For the text-containing cell, return its midpoint in (X, Y) coordinate format. 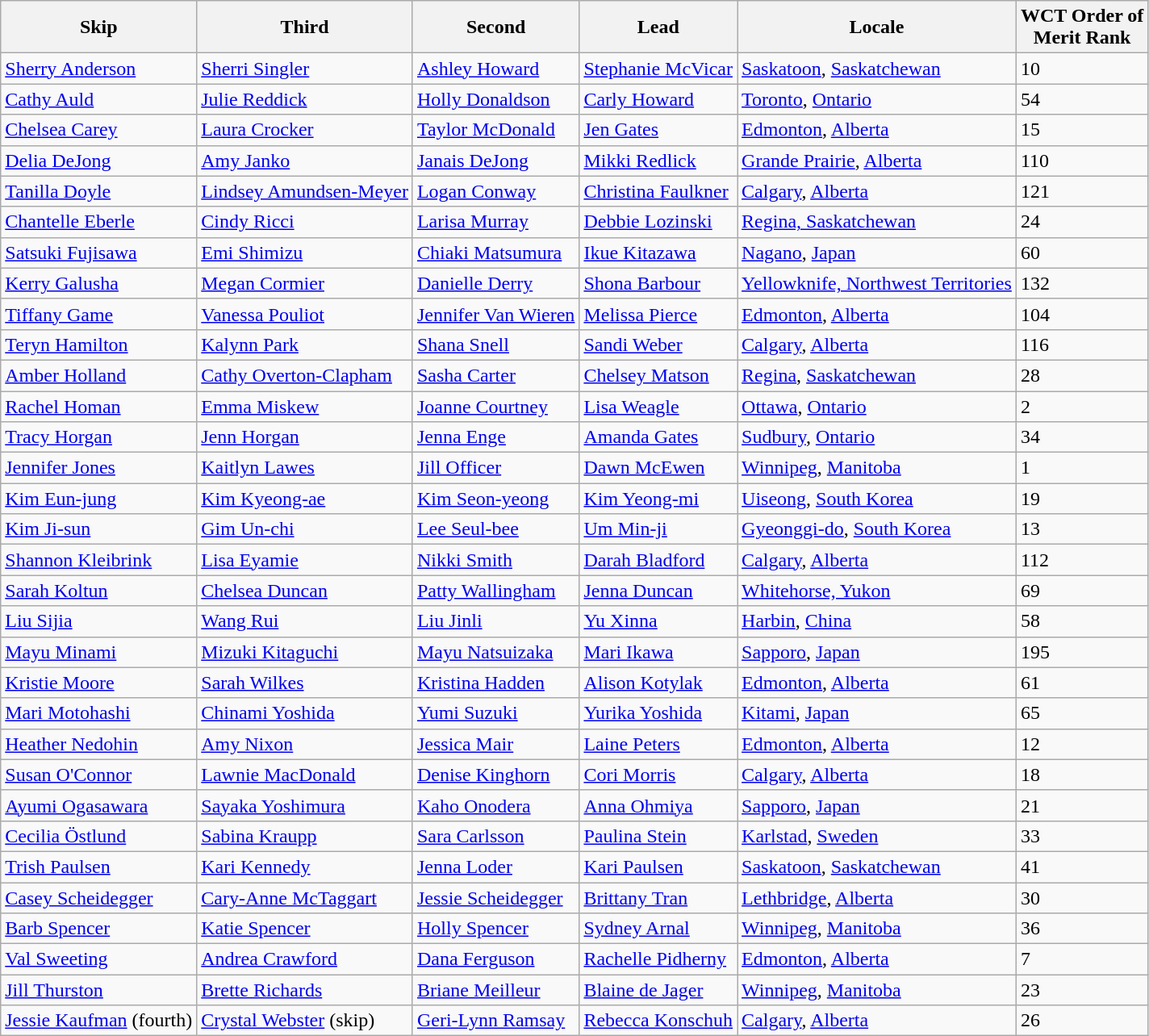
Crystal Webster (skip) (305, 1021)
112 (1082, 560)
Vanessa Pouliot (305, 314)
Ikue Kitazawa (658, 253)
Logan Conway (495, 191)
Janais DeJong (495, 161)
Mari Motohashi (98, 713)
Holly Donaldson (495, 99)
Ottawa, Ontario (877, 406)
69 (1082, 591)
Briane Meilleur (495, 990)
Mari Ikawa (658, 652)
Kristie Moore (98, 683)
195 (1082, 652)
Amanda Gates (658, 437)
Lisa Weagle (658, 406)
Emma Miskew (305, 406)
104 (1082, 314)
Lethbridge, Alberta (877, 898)
Jennifer Van Wieren (495, 314)
Barb Spencer (98, 929)
Sherri Singler (305, 69)
Sara Carlsson (495, 836)
Ashley Howard (495, 69)
Danielle Derry (495, 283)
Patty Wallingham (495, 591)
Megan Cormier (305, 283)
WCT Order of Merit Rank (1082, 27)
19 (1082, 499)
Mayu Minami (98, 652)
Whitehorse, Yukon (877, 591)
Grande Prairie, Alberta (877, 161)
Yumi Suzuki (495, 713)
Taylor McDonald (495, 130)
Kerry Galusha (98, 283)
Carly Howard (658, 99)
Jen Gates (658, 130)
15 (1082, 130)
Kim Eun-jung (98, 499)
Dana Ferguson (495, 959)
Um Min-ji (658, 529)
Paulina Stein (658, 836)
Sherry Anderson (98, 69)
Heather Nedohin (98, 744)
30 (1082, 898)
60 (1082, 253)
Chelsey Matson (658, 375)
Tanilla Doyle (98, 191)
Sasha Carter (495, 375)
1 (1082, 468)
Yu Xinna (658, 621)
Kim Kyeong-ae (305, 499)
Kari Paulsen (658, 867)
116 (1082, 345)
34 (1082, 437)
13 (1082, 529)
Cathy Overton-Clapham (305, 375)
Andrea Crawford (305, 959)
Sayaka Yoshimura (305, 805)
Amy Janko (305, 161)
Kim Seon-yeong (495, 499)
110 (1082, 161)
Kalynn Park (305, 345)
Larisa Murray (495, 222)
Rachelle Pidherny (658, 959)
Jenna Enge (495, 437)
Liu Jinli (495, 621)
54 (1082, 99)
132 (1082, 283)
Tracy Horgan (98, 437)
Toronto, Ontario (877, 99)
Kim Ji-sun (98, 529)
Trish Paulsen (98, 867)
Alison Kotylak (658, 683)
Cecilia Östlund (98, 836)
Chinami Yoshida (305, 713)
Kitami, Japan (877, 713)
Lisa Eyamie (305, 560)
Denise Kinghorn (495, 775)
Christina Faulkner (658, 191)
26 (1082, 1021)
Lawnie MacDonald (305, 775)
Blaine de Jager (658, 990)
Cindy Ricci (305, 222)
41 (1082, 867)
Sarah Wilkes (305, 683)
Nikki Smith (495, 560)
Teryn Hamilton (98, 345)
Anna Ohmiya (658, 805)
Mikki Redlick (658, 161)
Brette Richards (305, 990)
Jessica Mair (495, 744)
Gim Un-chi (305, 529)
Debbie Lozinski (658, 222)
Kari Kennedy (305, 867)
Chantelle Eberle (98, 222)
Sarah Koltun (98, 591)
Chelsea Duncan (305, 591)
Cary-Anne McTaggart (305, 898)
Kaitlyn Lawes (305, 468)
Jessie Kaufman (fourth) (98, 1021)
Liu Sijia (98, 621)
36 (1082, 929)
Geri-Lynn Ramsay (495, 1021)
Kristina Hadden (495, 683)
Harbin, China (877, 621)
Shona Barbour (658, 283)
Amy Nixon (305, 744)
Mayu Natsuizaka (495, 652)
Dawn McEwen (658, 468)
Jenn Horgan (305, 437)
Sydney Arnal (658, 929)
10 (1082, 69)
28 (1082, 375)
2 (1082, 406)
Sandi Weber (658, 345)
Mizuki Kitaguchi (305, 652)
Rebecca Konschuh (658, 1021)
Casey Scheidegger (98, 898)
7 (1082, 959)
Lead (658, 27)
Lindsey Amundsen-Meyer (305, 191)
Jill Thurston (98, 990)
Locale (877, 27)
Shana Snell (495, 345)
Yurika Yoshida (658, 713)
61 (1082, 683)
Amber Holland (98, 375)
Jill Officer (495, 468)
Cathy Auld (98, 99)
Satsuki Fujisawa (98, 253)
65 (1082, 713)
Rachel Homan (98, 406)
Third (305, 27)
Laine Peters (658, 744)
18 (1082, 775)
Emi Shimizu (305, 253)
Gyeonggi-do, South Korea (877, 529)
Second (495, 27)
Delia DeJong (98, 161)
Joanne Courtney (495, 406)
Sabina Kraupp (305, 836)
Laura Crocker (305, 130)
12 (1082, 744)
Susan O'Connor (98, 775)
Jenna Duncan (658, 591)
Katie Spencer (305, 929)
Kim Yeong-mi (658, 499)
Jessie Scheidegger (495, 898)
Karlstad, Sweden (877, 836)
Melissa Pierce (658, 314)
Stephanie McVicar (658, 69)
Holly Spencer (495, 929)
Kaho Onodera (495, 805)
21 (1082, 805)
Tiffany Game (98, 314)
Val Sweeting (98, 959)
Brittany Tran (658, 898)
Julie Reddick (305, 99)
Jennifer Jones (98, 468)
Lee Seul-bee (495, 529)
Nagano, Japan (877, 253)
Cori Morris (658, 775)
Chelsea Carey (98, 130)
23 (1082, 990)
Skip (98, 27)
Shannon Kleibrink (98, 560)
33 (1082, 836)
Jenna Loder (495, 867)
Ayumi Ogasawara (98, 805)
58 (1082, 621)
Uiseong, South Korea (877, 499)
Yellowknife, Northwest Territories (877, 283)
24 (1082, 222)
Sudbury, Ontario (877, 437)
121 (1082, 191)
Chiaki Matsumura (495, 253)
Darah Bladford (658, 560)
Wang Rui (305, 621)
